Search for the cell housing the specified text and yield its [x, y] center coordinate. 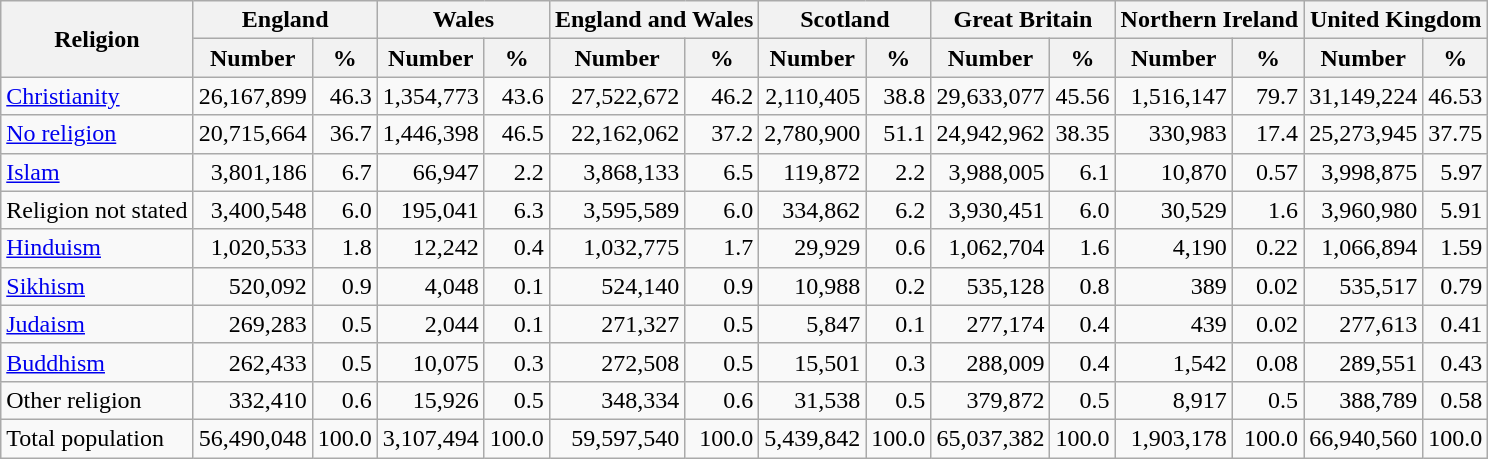
1,066,894 [1364, 248]
1,903,178 [1174, 438]
Scotland [845, 20]
22,162,062 [616, 134]
2,780,900 [812, 134]
20,715,664 [252, 134]
5.91 [1456, 210]
1,516,147 [1174, 96]
36.7 [344, 134]
3,400,548 [252, 210]
524,140 [616, 286]
10,870 [1174, 172]
Islam [97, 172]
0.79 [1456, 286]
272,508 [616, 362]
269,283 [252, 324]
United Kingdom [1396, 20]
289,551 [1364, 362]
4,048 [430, 286]
330,983 [1174, 134]
3,960,980 [1364, 210]
15,926 [430, 400]
379,872 [990, 400]
535,128 [990, 286]
119,872 [812, 172]
3,930,451 [990, 210]
277,613 [1364, 324]
195,041 [430, 210]
10,075 [430, 362]
30,529 [1174, 210]
6.3 [516, 210]
288,009 [990, 362]
1.59 [1456, 248]
No religion [97, 134]
1.8 [344, 248]
0.41 [1456, 324]
1,446,398 [430, 134]
0.43 [1456, 362]
27,522,672 [616, 96]
0.22 [1268, 248]
26,167,899 [252, 96]
Wales [463, 20]
1,032,775 [616, 248]
6.2 [898, 210]
0.2 [898, 286]
17.4 [1268, 134]
Great Britain [1023, 20]
4,190 [1174, 248]
5,439,842 [812, 438]
1.7 [722, 248]
46.5 [516, 134]
6.1 [1082, 172]
31,149,224 [1364, 96]
Christianity [97, 96]
0.58 [1456, 400]
3,107,494 [430, 438]
1,062,704 [990, 248]
79.7 [1268, 96]
37.75 [1456, 134]
46.3 [344, 96]
6.5 [722, 172]
56,490,048 [252, 438]
38.8 [898, 96]
Other religion [97, 400]
0.08 [1268, 362]
59,597,540 [616, 438]
389 [1174, 286]
Northern Ireland [1210, 20]
3,595,589 [616, 210]
Hinduism [97, 248]
45.56 [1082, 96]
Buddhism [97, 362]
England [285, 20]
12,242 [430, 248]
520,092 [252, 286]
332,410 [252, 400]
43.6 [516, 96]
2,044 [430, 324]
262,433 [252, 362]
271,327 [616, 324]
3,868,133 [616, 172]
24,942,962 [990, 134]
3,988,005 [990, 172]
Total population [97, 438]
65,037,382 [990, 438]
1,354,773 [430, 96]
Religion [97, 39]
46.53 [1456, 96]
66,947 [430, 172]
0.57 [1268, 172]
51.1 [898, 134]
25,273,945 [1364, 134]
3,801,186 [252, 172]
5,847 [812, 324]
31,538 [812, 400]
66,940,560 [1364, 438]
535,517 [1364, 286]
1,020,533 [252, 248]
1,542 [1174, 362]
439 [1174, 324]
334,862 [812, 210]
15,501 [812, 362]
277,174 [990, 324]
3,998,875 [1364, 172]
388,789 [1364, 400]
29,633,077 [990, 96]
46.2 [722, 96]
5.97 [1456, 172]
29,929 [812, 248]
Judaism [97, 324]
6.7 [344, 172]
England and Wales [654, 20]
Sikhism [97, 286]
2,110,405 [812, 96]
37.2 [722, 134]
Religion not stated [97, 210]
8,917 [1174, 400]
348,334 [616, 400]
10,988 [812, 286]
38.35 [1082, 134]
0.8 [1082, 286]
